Return the [x, y] coordinate for the center point of the cell that contains the specified text.  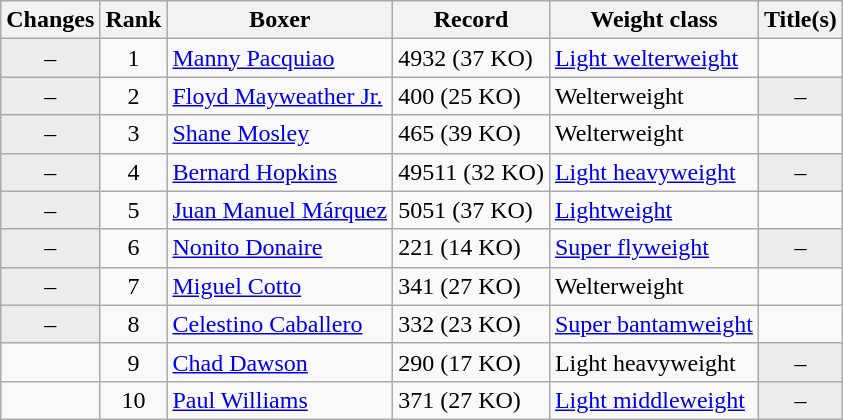
Floyd Mayweather Jr. [280, 96]
341 (27 KO) [472, 286]
400 (25 KO) [472, 96]
9 [134, 362]
49511 (32 KO) [472, 172]
Title(s) [800, 20]
Chad Dawson [280, 362]
Super bantamweight [654, 324]
Nonito Donaire [280, 248]
Weight class [654, 20]
2 [134, 96]
465 (39 KO) [472, 134]
5051 (37 KO) [472, 210]
221 (14 KO) [472, 248]
Celestino Caballero [280, 324]
Changes [50, 20]
Boxer [280, 20]
10 [134, 400]
Rank [134, 20]
Manny Pacquiao [280, 58]
Light middleweight [654, 400]
332 (23 KO) [472, 324]
8 [134, 324]
371 (27 KO) [472, 400]
3 [134, 134]
Lightweight [654, 210]
5 [134, 210]
Paul Williams [280, 400]
290 (17 KO) [472, 362]
Super flyweight [654, 248]
Miguel Cotto [280, 286]
1 [134, 58]
7 [134, 286]
6 [134, 248]
Shane Mosley [280, 134]
Juan Manuel Márquez [280, 210]
4932 (37 KO) [472, 58]
Record [472, 20]
4 [134, 172]
Bernard Hopkins [280, 172]
Light welterweight [654, 58]
